Extract the [x, y] coordinate from the center of the cell holding the provided text.  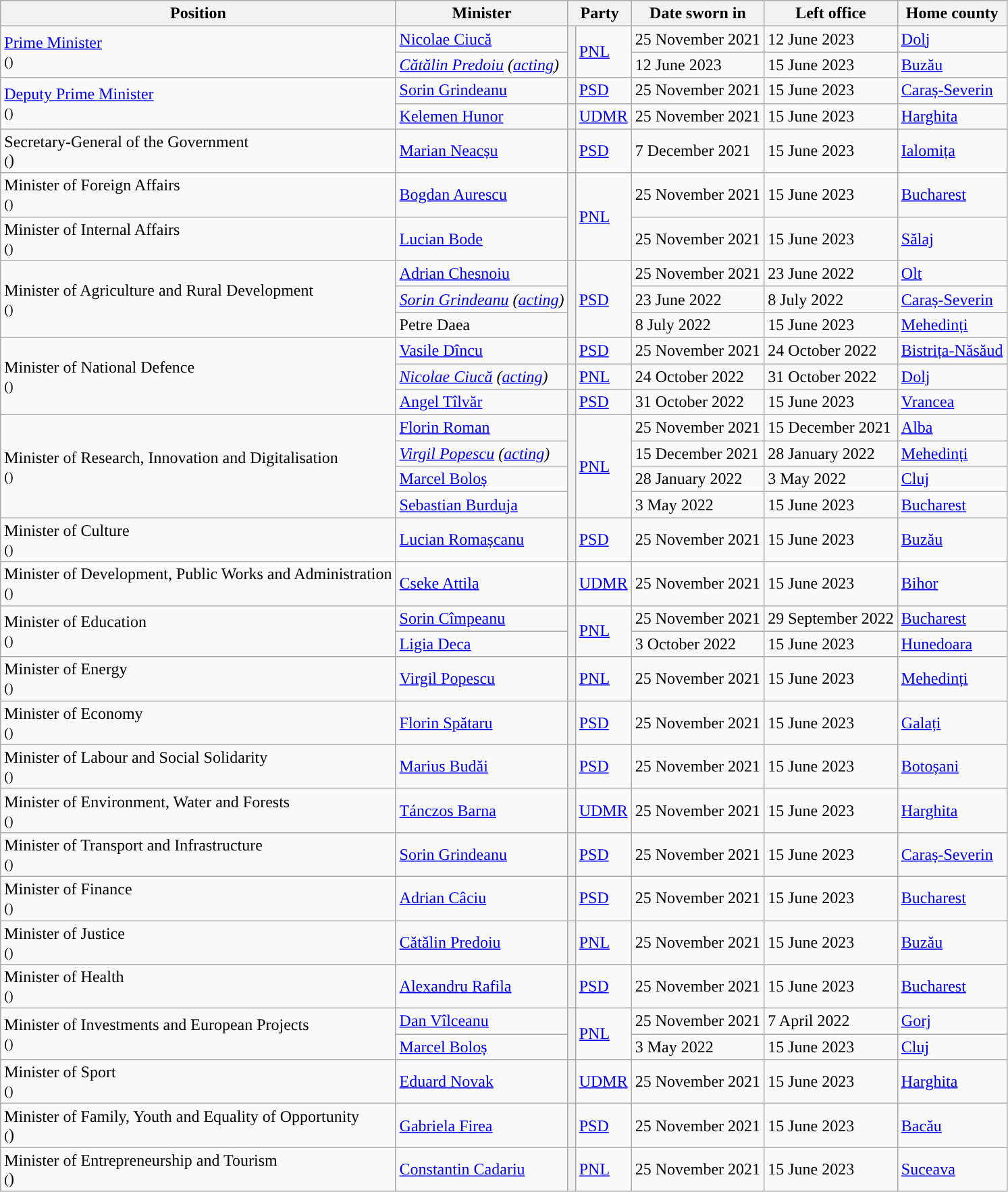
Left office [831, 13]
Vasile Dîncu [482, 350]
Kelemen Hunor [482, 116]
Minister of Health() [198, 987]
Alba [952, 428]
Minister of Economy() [198, 722]
Florin Spătaru [482, 722]
Minister of Research, Innovation and Digitalisation() [198, 466]
Minister of Internal Affairs() [198, 239]
Minister [482, 13]
Minister of Finance() [198, 898]
Sorin Cîmpeanu [482, 618]
Marius Budăi [482, 767]
Virgil Popescu (acting) [482, 454]
Gabriela Firea [482, 1126]
Minister of Entrepreneurship and Tourism() [198, 1169]
Secretary-General of the Government() [198, 151]
Party [600, 13]
Minister of Sport() [198, 1081]
Minister of National Defence() [198, 376]
Position [198, 13]
Hunedoara [952, 644]
Alexandru Rafila [482, 987]
Deputy Prime Minister() [198, 103]
Home county [952, 13]
3 October 2022 [697, 644]
Galați [952, 722]
29 September 2022 [831, 618]
Minister of Family, Youth and Equality of Opportunity() [198, 1126]
7 December 2021 [697, 151]
Minister of Foreign Affairs() [198, 194]
Minister of Justice() [198, 942]
Botoșani [952, 767]
Minister of Environment, Water and Forests() [198, 810]
Sorin Grindeanu (acting) [482, 299]
Bistrița-Năsăud [952, 350]
Nicolae Ciucă [482, 39]
Lucian Romașcanu [482, 540]
Sălaj [952, 239]
Minister of Labour and Social Solidarity() [198, 767]
Cseke Attila [482, 583]
Minister of Culture() [198, 540]
Constantin Cadariu [482, 1169]
Tánczos Barna [482, 810]
Bihor [952, 583]
Minister of Education() [198, 631]
Virgil Popescu [482, 679]
Bacău [952, 1126]
Adrian Chesnoiu [482, 273]
Olt [952, 273]
Minister of Investments and European Projects() [198, 1034]
Adrian Câciu [482, 898]
Prime Minister() [198, 52]
Cătălin Predoiu (acting) [482, 65]
Vrancea [952, 402]
Ialomița [952, 151]
Minister of Agriculture and Rural Development() [198, 299]
Gorj [952, 1021]
Lucian Bode [482, 239]
Minister of Development, Public Works and Administration() [198, 583]
Petre Daea [482, 325]
Cătălin Predoiu [482, 942]
Sebastian Burduja [482, 505]
Marian Neacșu [482, 151]
Minister of Transport and Infrastructure() [198, 855]
Minister of Energy() [198, 679]
Eduard Novak [482, 1081]
Bogdan Aurescu [482, 194]
7 April 2022 [831, 1021]
Angel Tîlvăr [482, 402]
Date sworn in [697, 13]
Florin Roman [482, 428]
Ligia Deca [482, 644]
Suceava [952, 1169]
Nicolae Ciucă (acting) [482, 376]
Dan Vîlceanu [482, 1021]
